Detect which cell encompasses the target text, then output its (X, Y) center coordinate. 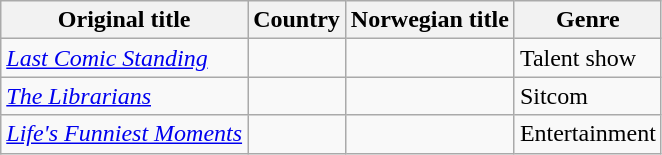
The Librarians (124, 96)
Life's Funniest Moments (124, 134)
Sitcom (588, 96)
Talent show (588, 58)
Entertainment (588, 134)
Genre (588, 20)
Original title (124, 20)
Last Comic Standing (124, 58)
Country (297, 20)
Norwegian title (430, 20)
